From the cell containing the given text, extract its center point as (x, y) coordinate. 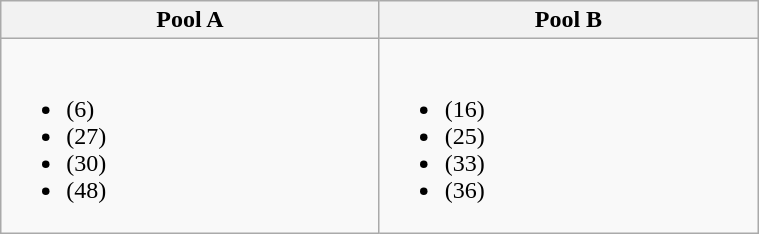
(16) (25) (33) (36) (568, 136)
(6) (27) (30) (48) (190, 136)
Pool A (190, 20)
Pool B (568, 20)
